From the cell containing the given text, extract its center point as [X, Y] coordinate. 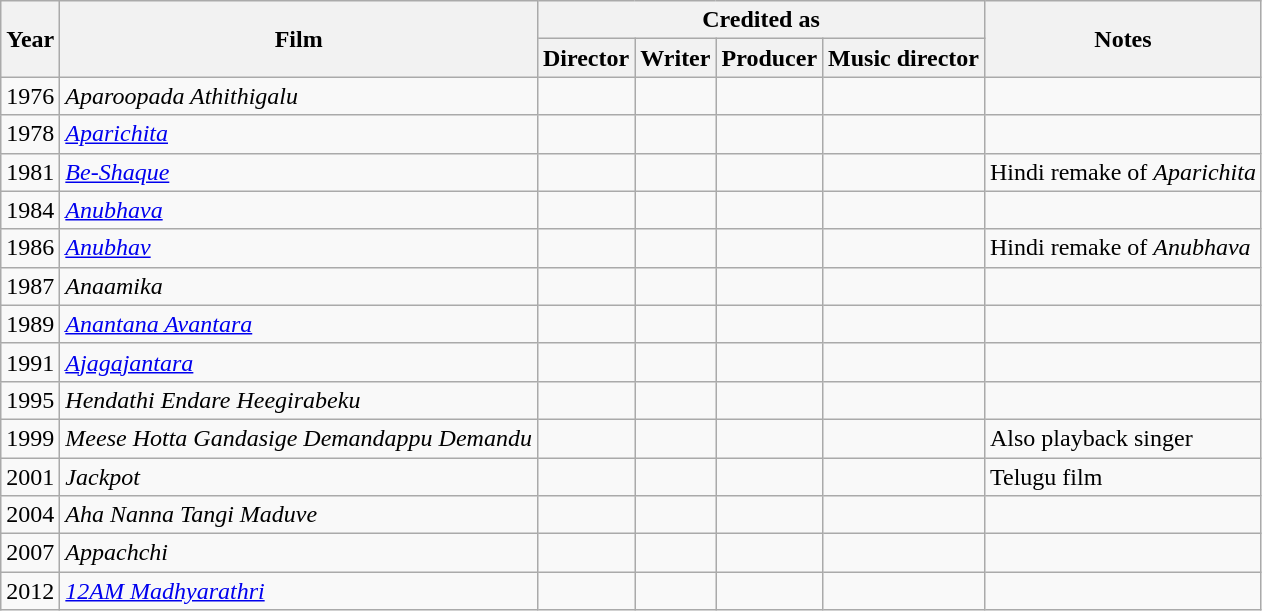
Aha Nanna Tangi Maduve [299, 515]
Aparichita [299, 134]
2001 [30, 477]
Hindi remake of Anubhava [1122, 248]
Ajagajantara [299, 362]
Telugu film [1122, 477]
Aparoopada Athithigalu [299, 96]
Be-Shaque [299, 172]
Writer [676, 58]
1999 [30, 438]
2007 [30, 553]
2012 [30, 591]
1995 [30, 400]
Anaamika [299, 286]
Anubhav [299, 248]
Hendathi Endare Heegirabeku [299, 400]
Appachchi [299, 553]
Anubhava [299, 210]
Year [30, 39]
1981 [30, 172]
Jackpot [299, 477]
2004 [30, 515]
1989 [30, 324]
12AM Madhyarathri [299, 591]
1986 [30, 248]
1976 [30, 96]
Music director [904, 58]
Film [299, 39]
Anantana Avantara [299, 324]
1978 [30, 134]
Producer [770, 58]
1984 [30, 210]
Director [586, 58]
Notes [1122, 39]
Credited as [760, 20]
Also playback singer [1122, 438]
Meese Hotta Gandasige Demandappu Demandu [299, 438]
Hindi remake of Aparichita [1122, 172]
1987 [30, 286]
1991 [30, 362]
